Scan for the cell matching the given text and deliver its [x, y] coordinate at center. 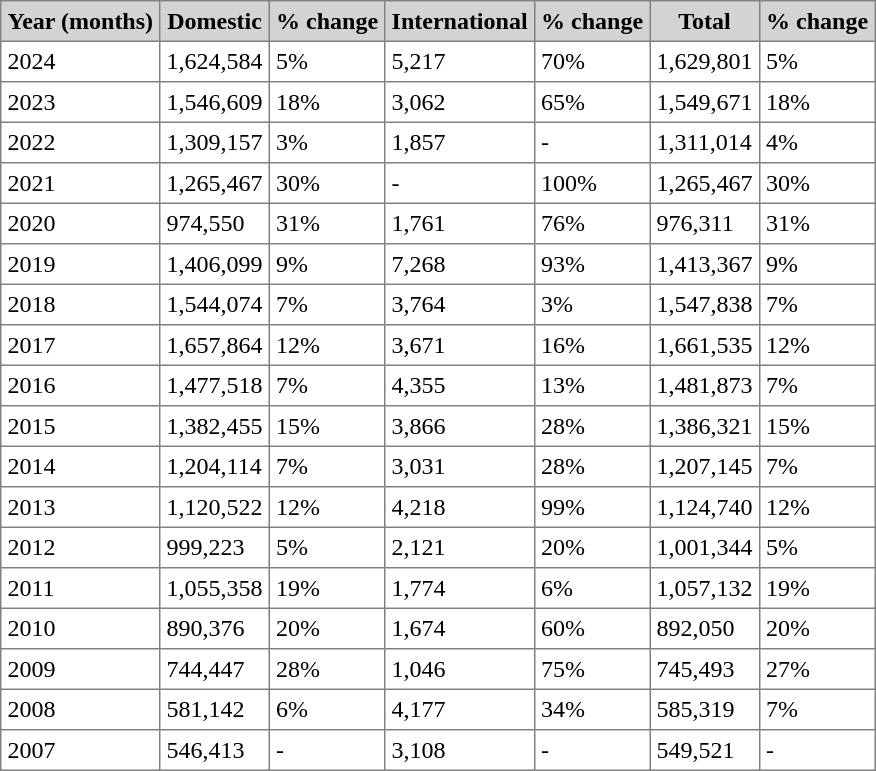
2018 [80, 304]
3,671 [460, 345]
3,866 [460, 426]
16% [592, 345]
7,268 [460, 264]
1,549,671 [705, 102]
1,413,367 [705, 264]
2011 [80, 588]
4,218 [460, 507]
549,521 [705, 750]
999,223 [215, 547]
1,624,584 [215, 61]
1,544,074 [215, 304]
974,550 [215, 223]
1,207,145 [705, 466]
1,547,838 [705, 304]
585,319 [705, 709]
76% [592, 223]
93% [592, 264]
1,477,518 [215, 385]
99% [592, 507]
1,001,344 [705, 547]
1,057,132 [705, 588]
1,657,864 [215, 345]
100% [592, 183]
70% [592, 61]
2007 [80, 750]
1,204,114 [215, 466]
2019 [80, 264]
1,386,321 [705, 426]
546,413 [215, 750]
1,120,522 [215, 507]
2013 [80, 507]
International [460, 21]
2014 [80, 466]
27% [817, 669]
3,764 [460, 304]
744,447 [215, 669]
1,546,609 [215, 102]
2017 [80, 345]
4,177 [460, 709]
4% [817, 142]
2,121 [460, 547]
3,108 [460, 750]
4,355 [460, 385]
1,481,873 [705, 385]
2010 [80, 628]
2020 [80, 223]
1,857 [460, 142]
745,493 [705, 669]
2009 [80, 669]
1,124,740 [705, 507]
890,376 [215, 628]
2023 [80, 102]
1,046 [460, 669]
Total [705, 21]
2021 [80, 183]
1,774 [460, 588]
65% [592, 102]
1,406,099 [215, 264]
1,309,157 [215, 142]
1,055,358 [215, 588]
2012 [80, 547]
976,311 [705, 223]
1,674 [460, 628]
2015 [80, 426]
1,382,455 [215, 426]
34% [592, 709]
Domestic [215, 21]
892,050 [705, 628]
1,661,535 [705, 345]
13% [592, 385]
2016 [80, 385]
3,062 [460, 102]
581,142 [215, 709]
1,761 [460, 223]
75% [592, 669]
1,311,014 [705, 142]
2022 [80, 142]
5,217 [460, 61]
60% [592, 628]
3,031 [460, 466]
2008 [80, 709]
2024 [80, 61]
Year (months) [80, 21]
1,629,801 [705, 61]
